Return the [X, Y] coordinate for the center point of the cell that contains the specified text.  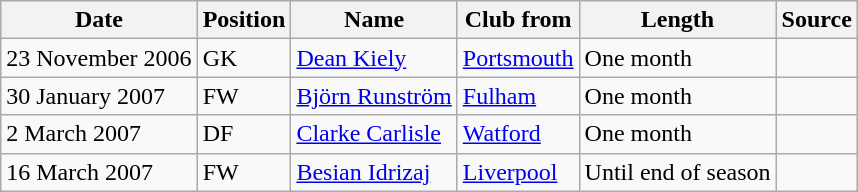
Fulham [518, 96]
Dean Kiely [374, 58]
Position [244, 20]
Björn Runström [374, 96]
Clarke Carlisle [374, 134]
Until end of season [678, 172]
2 March 2007 [99, 134]
Besian Idrizaj [374, 172]
Portsmouth [518, 58]
23 November 2006 [99, 58]
Length [678, 20]
16 March 2007 [99, 172]
Name [374, 20]
GK [244, 58]
Watford [518, 134]
Date [99, 20]
Liverpool [518, 172]
Source [816, 20]
30 January 2007 [99, 96]
DF [244, 134]
Club from [518, 20]
